Determine the [X, Y] coordinate at the center of the cell enclosing the given text.  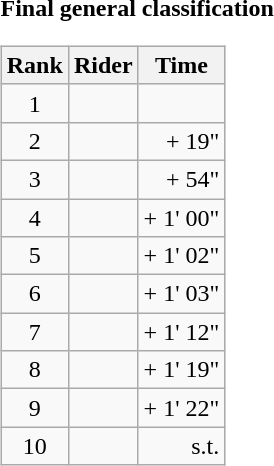
+ 1' 02" [182, 256]
1 [34, 103]
6 [34, 294]
Rank [34, 65]
10 [34, 446]
2 [34, 141]
s.t. [182, 446]
3 [34, 179]
+ 1' 22" [182, 408]
+ 1' 12" [182, 332]
5 [34, 256]
+ 1' 00" [182, 217]
9 [34, 408]
4 [34, 217]
+ 19" [182, 141]
+ 1' 03" [182, 294]
+ 54" [182, 179]
8 [34, 370]
7 [34, 332]
Time [182, 65]
+ 1' 19" [182, 370]
Rider [103, 65]
